Scan for the cell matching the given text and deliver its [X, Y] coordinate at center. 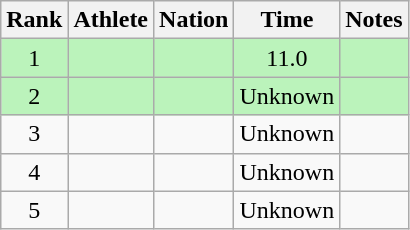
11.0 [287, 58]
Nation [194, 20]
3 [34, 134]
1 [34, 58]
Rank [34, 20]
2 [34, 96]
5 [34, 210]
Time [287, 20]
Notes [374, 20]
4 [34, 172]
Athlete [111, 20]
